Identify which cell holds the provided text, then report its (x, y) central coordinate. 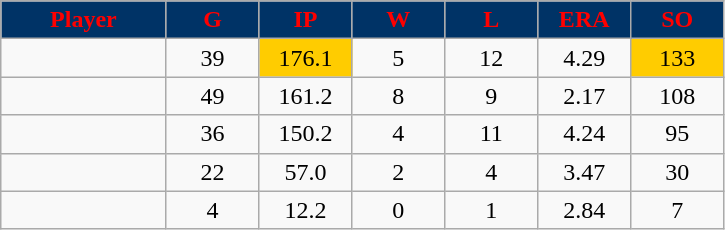
G (212, 20)
95 (678, 134)
2 (398, 172)
2.17 (584, 96)
4.24 (584, 134)
5 (398, 58)
12 (492, 58)
161.2 (306, 96)
SO (678, 20)
176.1 (306, 58)
12.2 (306, 210)
IP (306, 20)
L (492, 20)
22 (212, 172)
0 (398, 210)
1 (492, 210)
36 (212, 134)
49 (212, 96)
108 (678, 96)
11 (492, 134)
30 (678, 172)
Player (84, 20)
8 (398, 96)
9 (492, 96)
7 (678, 210)
57.0 (306, 172)
3.47 (584, 172)
ERA (584, 20)
4.29 (584, 58)
W (398, 20)
133 (678, 58)
150.2 (306, 134)
39 (212, 58)
2.84 (584, 210)
